From the cell containing the given text, extract its center point as [x, y] coordinate. 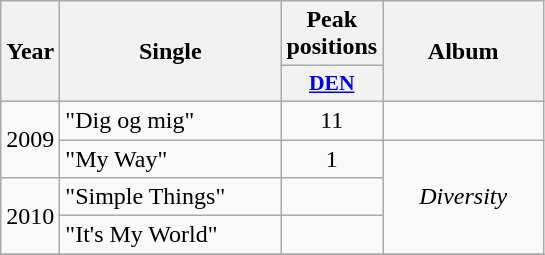
Peak positions [332, 34]
1 [332, 159]
DEN [332, 84]
11 [332, 120]
"My Way" [170, 159]
"Dig og mig" [170, 120]
"It's My World" [170, 235]
Single [170, 52]
"Simple Things" [170, 197]
Album [464, 52]
2010 [30, 216]
Diversity [464, 197]
Year [30, 52]
2009 [30, 139]
